Extract the [x, y] coordinate from the center of the cell holding the provided text.  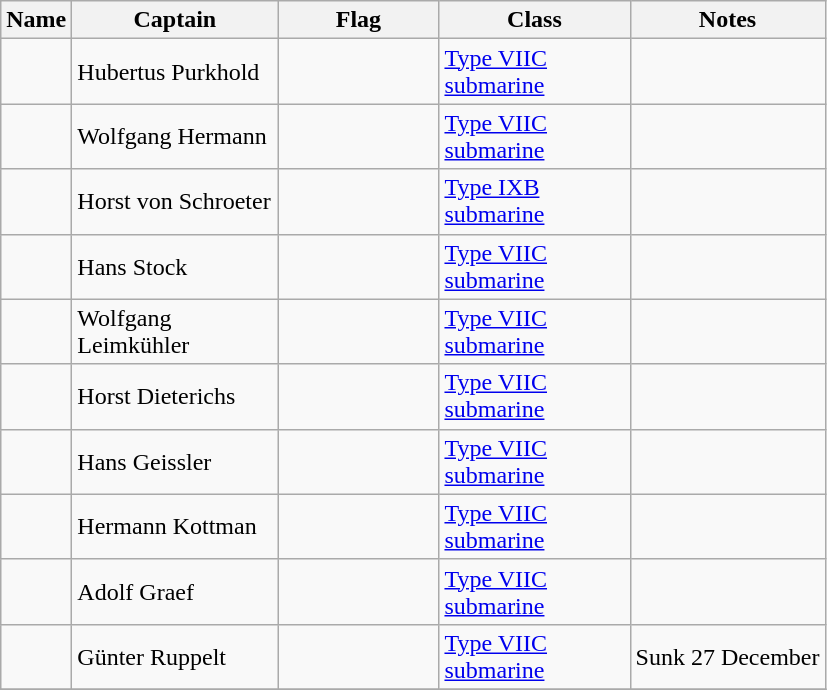
Adolf Graef [175, 592]
Hans Geissler [175, 462]
Notes [728, 20]
Type IXB submarine [534, 202]
Hans Stock [175, 266]
Wolfgang Leimkühler [175, 332]
Sunk 27 December [728, 656]
Flag [358, 20]
Class [534, 20]
Günter Ruppelt [175, 656]
Horst Dieterichs [175, 396]
Horst von Schroeter [175, 202]
Hermann Kottman [175, 526]
Hubertus Purkhold [175, 72]
Wolfgang Hermann [175, 136]
Name [36, 20]
Captain [175, 20]
